Provide the (x, y) coordinate of the cell's center where the given text is located.  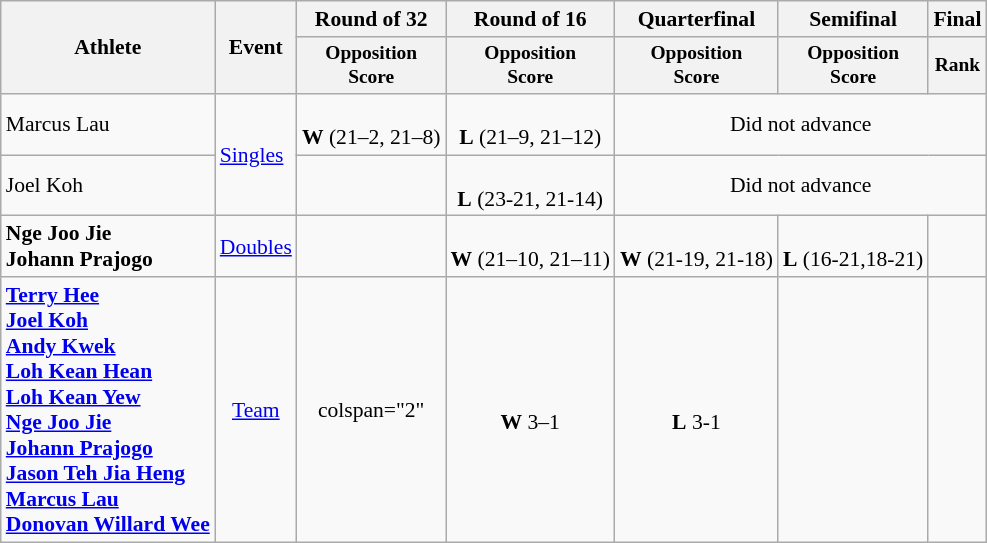
Round of 32 (372, 19)
Terry HeeJoel KohAndy KwekLoh Kean HeanLoh Kean YewNge Joo JieJohann PrajogoJason Teh Jia HengMarcus LauDonovan Willard Wee (108, 410)
L (23-21, 21-14) (530, 186)
Doubles (256, 246)
Joel Koh (108, 186)
L (21–9, 21–12) (530, 124)
colspan="2" (372, 410)
Team (256, 410)
W (21-19, 21-18) (696, 246)
Rank (957, 66)
W 3–1 (530, 410)
W (21–2, 21–8) (372, 124)
Athlete (108, 48)
Semifinal (853, 19)
Quarterfinal (696, 19)
Round of 16 (530, 19)
Event (256, 48)
Final (957, 19)
Marcus Lau (108, 124)
Singles (256, 155)
W (21–10, 21–11) (530, 246)
Nge Joo JieJohann Prajogo (108, 246)
L (16-21,18-21) (853, 246)
L 3-1 (696, 410)
